Capture the cell that displays the provided text and extract its [x, y] central coordinate. 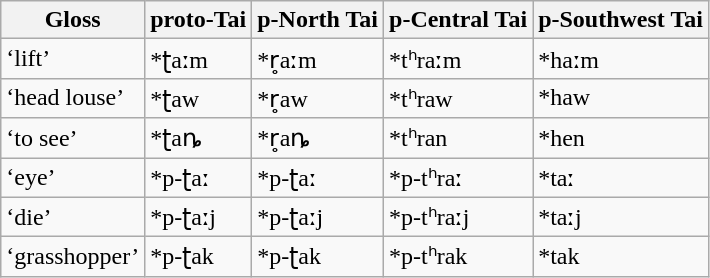
*hen [621, 138]
*tʰraw [458, 98]
*haw [621, 98]
*taː [621, 178]
*tʰraːm [458, 59]
‘lift’ [73, 59]
*taːj [621, 217]
‘eye’ [73, 178]
*haːm [621, 59]
Gloss [73, 20]
‘grasshopper’ [73, 257]
*tʰran [458, 138]
*ʈaw [198, 98]
*p-tʰrak [458, 257]
‘head louse’ [73, 98]
*p-tʰraː [458, 178]
*r̥aːm [318, 59]
p-Central Tai [458, 20]
*r̥aw [318, 98]
p-Southwest Tai [621, 20]
*p-tʰraːj [458, 217]
proto-Tai [198, 20]
*ʈaȵ [198, 138]
‘to see’ [73, 138]
*tak [621, 257]
p-North Tai [318, 20]
*ʈaːm [198, 59]
*r̥aȵ [318, 138]
‘die’ [73, 217]
